Search for the cell housing the specified text and yield its [x, y] center coordinate. 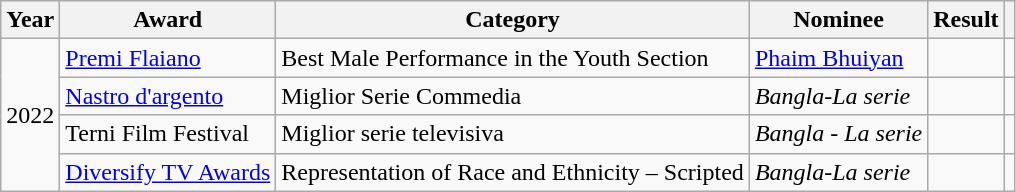
Nominee [838, 20]
Year [30, 20]
Phaim Bhuiyan [838, 58]
Miglior serie televisiva [513, 134]
Nastro d'argento [168, 96]
Premi Flaiano [168, 58]
Category [513, 20]
Result [966, 20]
Diversify TV Awards [168, 172]
2022 [30, 115]
Best Male Performance in the Youth Section [513, 58]
Terni Film Festival [168, 134]
Bangla - La serie [838, 134]
Representation of Race and Ethnicity – Scripted [513, 172]
Miglior Serie Commedia [513, 96]
Award [168, 20]
